Determine the [x, y] coordinate at the center of the cell enclosing the given text.  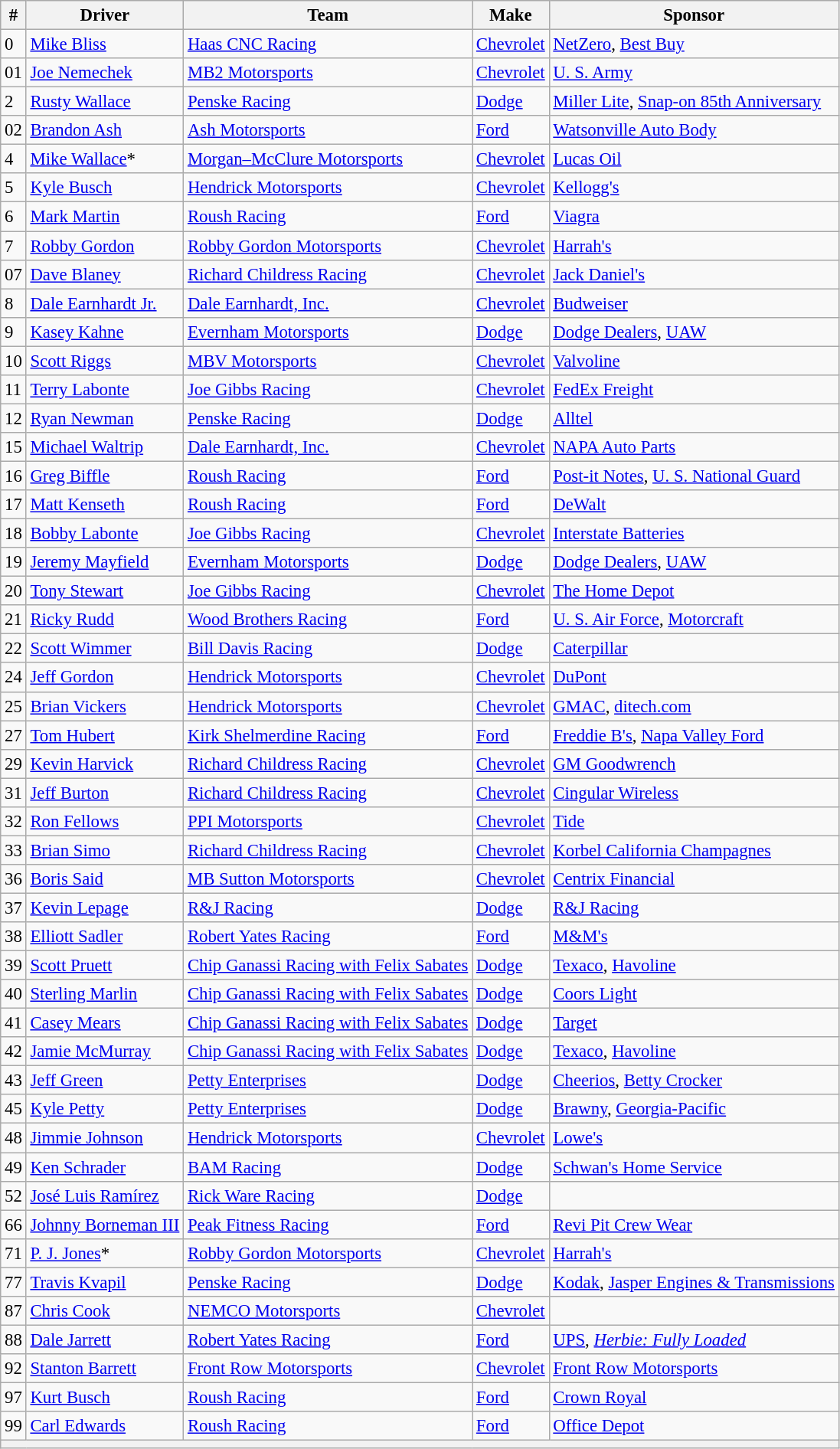
2 [14, 102]
Scott Riggs [104, 361]
77 [14, 1282]
U. S. Air Force, Motorcraft [694, 620]
11 [14, 390]
Ash Motorsports [328, 130]
Mike Wallace* [104, 159]
Peak Fitness Racing [328, 1225]
Brawny, Georgia-Pacific [694, 1110]
Robby Gordon [104, 246]
Schwan's Home Service [694, 1167]
Miller Lite, Snap-on 85th Anniversary [694, 102]
NEMCO Motorsports [328, 1311]
43 [14, 1081]
Bobby Labonte [104, 534]
Centrix Financial [694, 879]
Elliott Sadler [104, 937]
Terry Labonte [104, 390]
01 [14, 73]
42 [14, 1052]
Stanton Barrett [104, 1369]
Crown Royal [694, 1397]
Kirk Shelmerdine Racing [328, 735]
Kyle Busch [104, 188]
48 [14, 1138]
99 [14, 1426]
Lucas Oil [694, 159]
Post-it Notes, U. S. National Guard [694, 476]
M&M's [694, 937]
45 [14, 1110]
38 [14, 937]
Ryan Newman [104, 418]
02 [14, 130]
9 [14, 332]
27 [14, 735]
22 [14, 649]
Mike Bliss [104, 44]
32 [14, 822]
MB2 Motorsports [328, 73]
MB Sutton Motorsports [328, 879]
41 [14, 1023]
Jimmie Johnson [104, 1138]
Haas CNC Racing [328, 44]
Brian Vickers [104, 706]
66 [14, 1225]
31 [14, 793]
The Home Depot [694, 591]
Viagra [694, 217]
97 [14, 1397]
36 [14, 879]
Driver [104, 15]
0 [14, 44]
Kevin Harvick [104, 764]
Jeff Gordon [104, 678]
Scott Pruett [104, 966]
FedEx Freight [694, 390]
Chris Cook [104, 1311]
Boris Said [104, 879]
19 [14, 562]
MBV Motorsports [328, 361]
Ken Schrader [104, 1167]
Greg Biffle [104, 476]
Johnny Borneman III [104, 1225]
BAM Racing [328, 1167]
Dale Jarrett [104, 1339]
Jeff Burton [104, 793]
P. J. Jones* [104, 1253]
49 [14, 1167]
GMAC, ditech.com [694, 706]
Valvoline [694, 361]
Ron Fellows [104, 822]
10 [14, 361]
Mark Martin [104, 217]
39 [14, 966]
GM Goodwrench [694, 764]
Jamie McMurray [104, 1052]
52 [14, 1196]
Team [328, 15]
5 [14, 188]
37 [14, 908]
Sponsor [694, 15]
20 [14, 591]
PPI Motorsports [328, 822]
92 [14, 1369]
25 [14, 706]
Interstate Batteries [694, 534]
21 [14, 620]
Lowe's [694, 1138]
Bill Davis Racing [328, 649]
Michael Waltrip [104, 447]
Morgan–McClure Motorsports [328, 159]
Freddie B's, Napa Valley Ford [694, 735]
07 [14, 274]
Revi Pit Crew Wear [694, 1225]
6 [14, 217]
Wood Brothers Racing [328, 620]
Kyle Petty [104, 1110]
88 [14, 1339]
Kodak, Jasper Engines & Transmissions [694, 1282]
UPS, Herbie: Fully Loaded [694, 1339]
29 [14, 764]
DuPont [694, 678]
Jack Daniel's [694, 274]
Ricky Rudd [104, 620]
José Luis Ramírez [104, 1196]
Jeff Green [104, 1081]
Brandon Ash [104, 130]
Make [511, 15]
Casey Mears [104, 1023]
40 [14, 994]
Sterling Marlin [104, 994]
Alltel [694, 418]
Travis Kvapil [104, 1282]
Office Depot [694, 1426]
18 [14, 534]
# [14, 15]
8 [14, 303]
Joe Nemechek [104, 73]
Scott Wimmer [104, 649]
NAPA Auto Parts [694, 447]
24 [14, 678]
NetZero, Best Buy [694, 44]
Carl Edwards [104, 1426]
Kasey Kahne [104, 332]
Tide [694, 822]
Jeremy Mayfield [104, 562]
Tony Stewart [104, 591]
12 [14, 418]
Tom Hubert [104, 735]
Kurt Busch [104, 1397]
DeWalt [694, 505]
7 [14, 246]
Kellogg's [694, 188]
Target [694, 1023]
Brian Simo [104, 850]
Kevin Lepage [104, 908]
Dave Blaney [104, 274]
Cingular Wireless [694, 793]
Dale Earnhardt Jr. [104, 303]
15 [14, 447]
4 [14, 159]
Watsonville Auto Body [694, 130]
Cheerios, Betty Crocker [694, 1081]
71 [14, 1253]
Matt Kenseth [104, 505]
33 [14, 850]
Rick Ware Racing [328, 1196]
87 [14, 1311]
Korbel California Champagnes [694, 850]
U. S. Army [694, 73]
Coors Light [694, 994]
16 [14, 476]
Rusty Wallace [104, 102]
Budweiser [694, 303]
17 [14, 505]
Caterpillar [694, 649]
